Detect which cell encompasses the target text, then output its [X, Y] center coordinate. 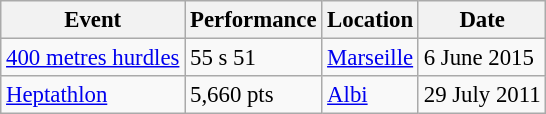
Heptathlon [93, 95]
Location [370, 20]
29 July 2011 [482, 95]
400 metres hurdles [93, 58]
5,660 pts [254, 95]
55 s 51 [254, 58]
Performance [254, 20]
6 June 2015 [482, 58]
Date [482, 20]
Marseille [370, 58]
Event [93, 20]
Albi [370, 95]
